Extract the (X, Y) coordinate from the center of the cell holding the provided text.  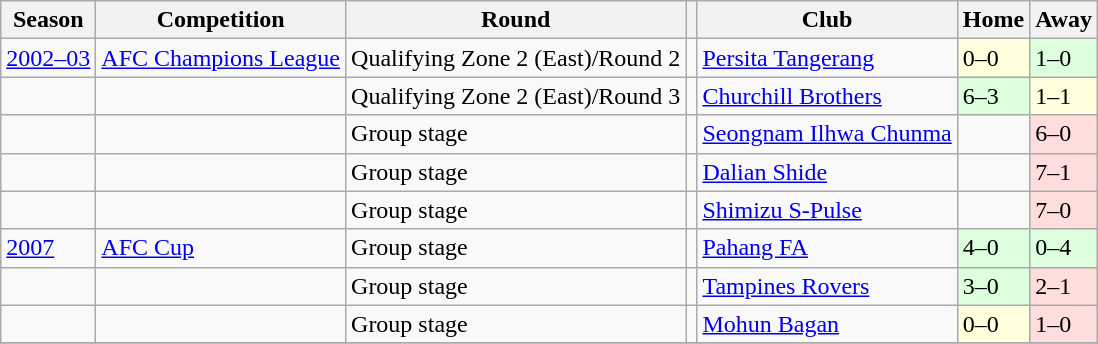
Qualifying Zone 2 (East)/Round 2 (516, 58)
7–0 (1064, 210)
2007 (48, 248)
0–4 (1064, 248)
Mohun Bagan (827, 324)
Season (48, 20)
7–1 (1064, 172)
Away (1064, 20)
3–0 (993, 286)
AFC Champions League (221, 58)
2002–03 (48, 58)
Seongnam Ilhwa Chunma (827, 134)
Persita Tangerang (827, 58)
Home (993, 20)
1–1 (1064, 96)
Qualifying Zone 2 (East)/Round 3 (516, 96)
4–0 (993, 248)
Competition (221, 20)
6–0 (1064, 134)
Club (827, 20)
Round (516, 20)
6–3 (993, 96)
Churchill Brothers (827, 96)
Shimizu S-Pulse (827, 210)
2–1 (1064, 286)
AFC Cup (221, 248)
Pahang FA (827, 248)
Dalian Shide (827, 172)
Tampines Rovers (827, 286)
